Search for the cell housing the specified text and yield its (X, Y) center coordinate. 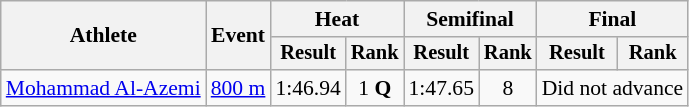
Event (238, 36)
Athlete (104, 36)
800 m (238, 88)
Mohammad Al-Azemi (104, 88)
Heat (336, 19)
1:46.94 (308, 88)
Semifinal (470, 19)
8 (508, 88)
Did not advance (613, 88)
1 Q (375, 88)
Final (613, 19)
1:47.65 (442, 88)
